Scan for the cell matching the given text and deliver its (x, y) coordinate at center. 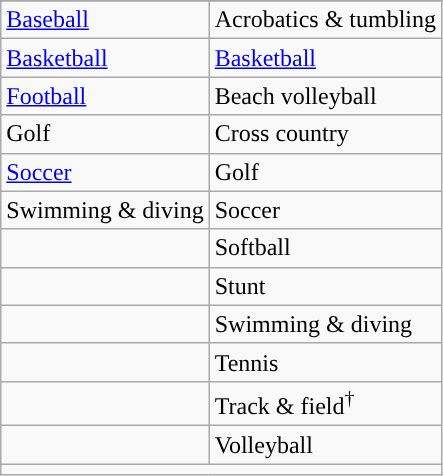
Football (105, 96)
Baseball (105, 20)
Softball (325, 248)
Track & field† (325, 404)
Stunt (325, 286)
Acrobatics & tumbling (325, 20)
Volleyball (325, 445)
Tennis (325, 362)
Beach volleyball (325, 96)
Cross country (325, 134)
